Scan for the cell matching the given text and deliver its (x, y) coordinate at center. 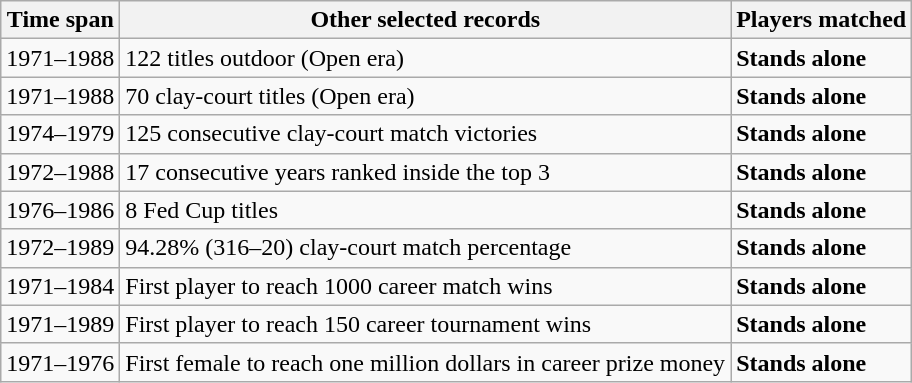
Other selected records (426, 20)
94.28% (316–20) clay-court match percentage (426, 248)
17 consecutive years ranked inside the top 3 (426, 172)
First player to reach 150 career tournament wins (426, 324)
1974–1979 (60, 134)
1972–1988 (60, 172)
70 clay-court titles (Open era) (426, 96)
First female to reach one million dollars in career prize money (426, 362)
1971–1989 (60, 324)
Players matched (822, 20)
1972–1989 (60, 248)
8 Fed Cup titles (426, 210)
Time span (60, 20)
122 titles outdoor (Open era) (426, 58)
1976–1986 (60, 210)
First player to reach 1000 career match wins (426, 286)
1971–1984 (60, 286)
1971–1976 (60, 362)
125 consecutive clay-court match victories (426, 134)
